Extract the [X, Y] coordinate from the center of the cell holding the provided text.  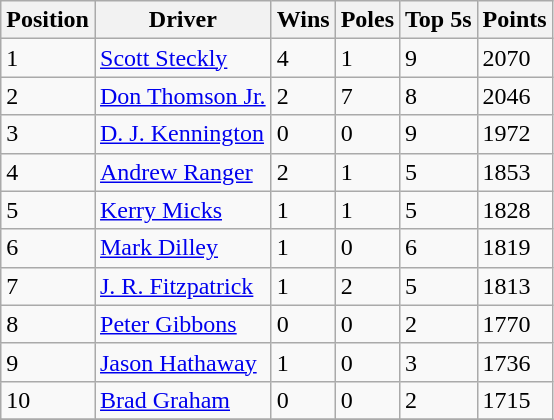
Mark Dilley [182, 248]
Don Thomson Jr. [182, 96]
1972 [514, 134]
2046 [514, 96]
Jason Hathaway [182, 362]
1853 [514, 172]
Brad Graham [182, 400]
1770 [514, 324]
10 [48, 400]
J. R. Fitzpatrick [182, 286]
2070 [514, 58]
1828 [514, 210]
1813 [514, 286]
1819 [514, 248]
1736 [514, 362]
Top 5s [439, 20]
Driver [182, 20]
D. J. Kennington [182, 134]
Points [514, 20]
Peter Gibbons [182, 324]
1715 [514, 400]
Andrew Ranger [182, 172]
Scott Steckly [182, 58]
Kerry Micks [182, 210]
Position [48, 20]
Wins [303, 20]
Poles [367, 20]
